Locate the cell with the specified text and output its [X, Y] center coordinate. 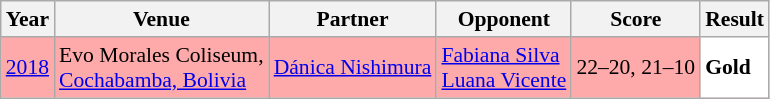
Venue [162, 19]
Result [734, 19]
Score [636, 19]
Evo Morales Coliseum,Cochabamba, Bolivia [162, 68]
Fabiana Silva Luana Vicente [504, 68]
Year [28, 19]
22–20, 21–10 [636, 68]
Dánica Nishimura [353, 68]
2018 [28, 68]
Opponent [504, 19]
Partner [353, 19]
Gold [734, 68]
